Return the [x, y] coordinate for the center point of the cell that contains the specified text.  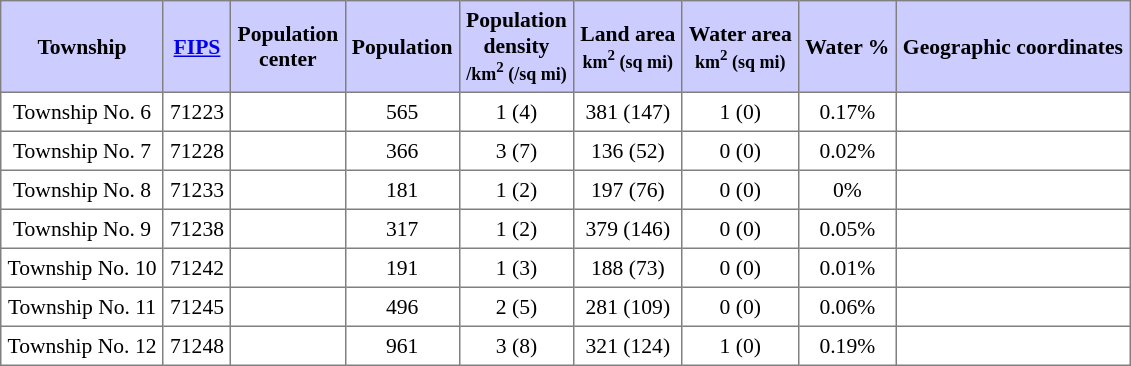
Populationcenter [288, 47]
71242 [196, 268]
Township No. 8 [82, 190]
71248 [196, 346]
2 (5) [516, 306]
0.06% [847, 306]
381 (147) [628, 112]
565 [402, 112]
71245 [196, 306]
Water areakm2 (sq mi) [740, 47]
FIPS [196, 47]
496 [402, 306]
0.02% [847, 150]
71228 [196, 150]
281 (109) [628, 306]
366 [402, 150]
Township No. 6 [82, 112]
Township No. 7 [82, 150]
197 (76) [628, 190]
321 (124) [628, 346]
0.17% [847, 112]
Township [82, 47]
Township No. 9 [82, 228]
0.05% [847, 228]
181 [402, 190]
317 [402, 228]
188 (73) [628, 268]
1 (3) [516, 268]
Township No. 10 [82, 268]
Population [402, 47]
Township No. 11 [82, 306]
71233 [196, 190]
136 (52) [628, 150]
71223 [196, 112]
Township No. 12 [82, 346]
1 (4) [516, 112]
71238 [196, 228]
Populationdensity/km2 (/sq mi) [516, 47]
3 (7) [516, 150]
Water % [847, 47]
0.01% [847, 268]
0% [847, 190]
961 [402, 346]
3 (8) [516, 346]
191 [402, 268]
Land areakm2 (sq mi) [628, 47]
Geographic coordinates [1013, 47]
379 (146) [628, 228]
0.19% [847, 346]
